Locate the cell with the specified text and output its (x, y) center coordinate. 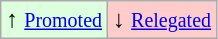
↑ Promoted (54, 20)
↓ Relegated (162, 20)
